Find where the given text appears and provide that cell's center as [x, y] coordinate. 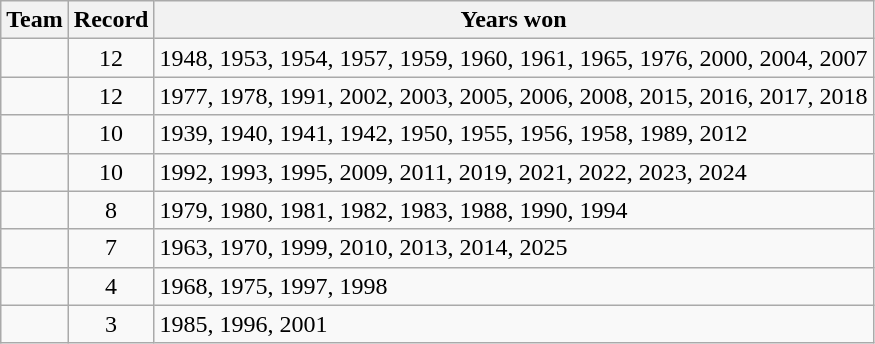
1968, 1975, 1997, 1998 [514, 286]
4 [111, 286]
1979, 1980, 1981, 1982, 1983, 1988, 1990, 1994 [514, 210]
7 [111, 248]
1963, 1970, 1999, 2010, 2013, 2014, 2025 [514, 248]
1977, 1978, 1991, 2002, 2003, 2005, 2006, 2008, 2015, 2016, 2017, 2018 [514, 96]
Years won [514, 20]
3 [111, 324]
8 [111, 210]
1992, 1993, 1995, 2009, 2011, 2019, 2021, 2022, 2023, 2024 [514, 172]
1985, 1996, 2001 [514, 324]
Record [111, 20]
1939, 1940, 1941, 1942, 1950, 1955, 1956, 1958, 1989, 2012 [514, 134]
1948, 1953, 1954, 1957, 1959, 1960, 1961, 1965, 1976, 2000, 2004, 2007 [514, 58]
Team [35, 20]
